Provide the (X, Y) coordinate of the cell's center where the given text is located.  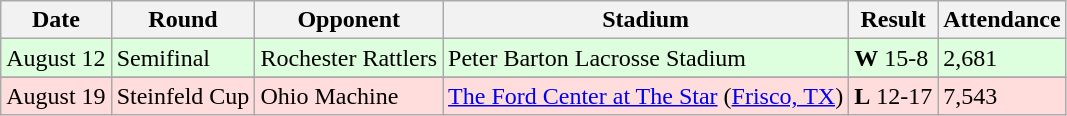
W 15-8 (894, 58)
L 12-17 (894, 96)
2,681 (1002, 58)
Attendance (1002, 20)
The Ford Center at The Star (Frisco, TX) (646, 96)
August 19 (56, 96)
August 12 (56, 58)
Opponent (349, 20)
Round (183, 20)
Ohio Machine (349, 96)
Date (56, 20)
Steinfeld Cup (183, 96)
7,543 (1002, 96)
Rochester Rattlers (349, 58)
Result (894, 20)
Semifinal (183, 58)
Stadium (646, 20)
Peter Barton Lacrosse Stadium (646, 58)
